Provide the (x, y) coordinate of the cell's center where the given text is located.  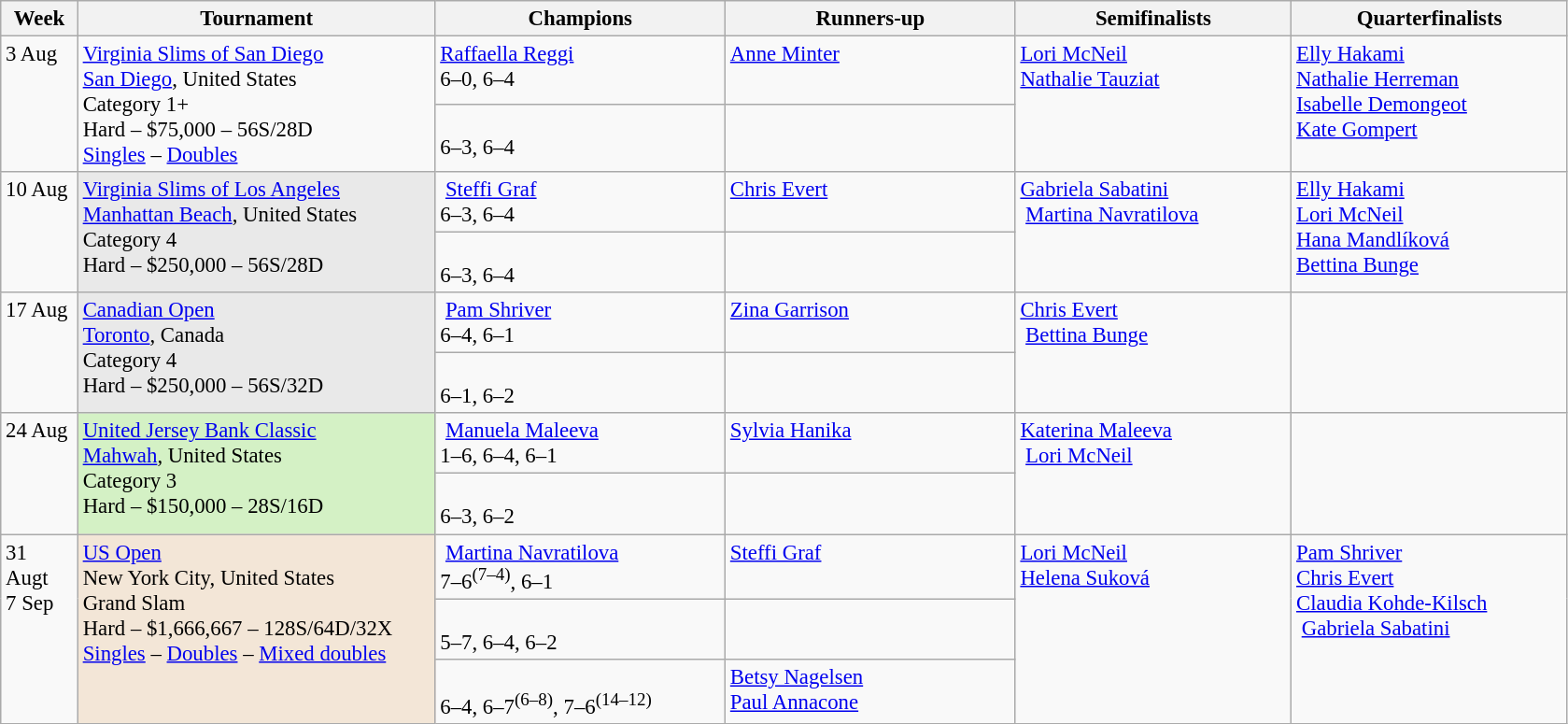
Raffaella Reggi6–0, 6–4 (581, 71)
5–7, 6–4, 6–2 (581, 630)
Quarterfinalists (1430, 19)
31 Augt7 Sep (39, 630)
6–4, 6–7(6–8), 7–6(14–12) (581, 691)
Lori McNeil Helena Suková (1153, 630)
Steffi Graf (870, 566)
6–1, 6–2 (581, 383)
Week (39, 19)
Manuela Maleeva1–6, 6–4, 6–1 (581, 443)
24 Aug (39, 473)
Canadian OpenToronto, Canada Category 4 Hard – $250,000 – 56S/32D (256, 353)
Chris Evert Bettina Bunge (1153, 353)
Betsy Nagelsen Paul Annacone (870, 691)
United Jersey Bank ClassicMahwah, United States Category 3 Hard – $150,000 – 28S/16D (256, 473)
17 Aug (39, 353)
Pam Shriver6–4, 6–1 (581, 323)
10 Aug (39, 232)
Katerina Maleeva Lori McNeil (1153, 473)
US OpenNew York City, United StatesGrand Slam Hard – $1,666,667 – 128S/64D/32X Singles – Doubles – Mixed doubles (256, 630)
Elly Hakami Lori McNeil Hana Mandlíková Bettina Bunge (1430, 232)
Virginia Slims of San DiegoSan Diego, United States Category 1+ Hard – $75,000 – 56S/28D Singles – Doubles (256, 105)
Semifinalists (1153, 19)
Pam Shriver Chris Evert Claudia Kohde-Kilsch Gabriela Sabatini (1430, 630)
6–3, 6–2 (581, 504)
Anne Minter (870, 71)
Elly Hakami Nathalie Herreman Isabelle Demongeot Kate Gompert (1430, 105)
Gabriela Sabatini Martina Navratilova (1153, 232)
Sylvia Hanika (870, 443)
Martina Navratilova 7–6(7–4), 6–1 (581, 566)
Steffi Graf6–3, 6–4 (581, 202)
Zina Garrison (870, 323)
Chris Evert (870, 202)
Runners-up (870, 19)
Virginia Slims of Los AngelesManhattan Beach, United States Category 4 Hard – $250,000 – 56S/28D (256, 232)
Tournament (256, 19)
Champions (581, 19)
3 Aug (39, 105)
Lori McNeil Nathalie Tauziat (1153, 105)
